For the text-containing cell, return its midpoint in [X, Y] coordinate format. 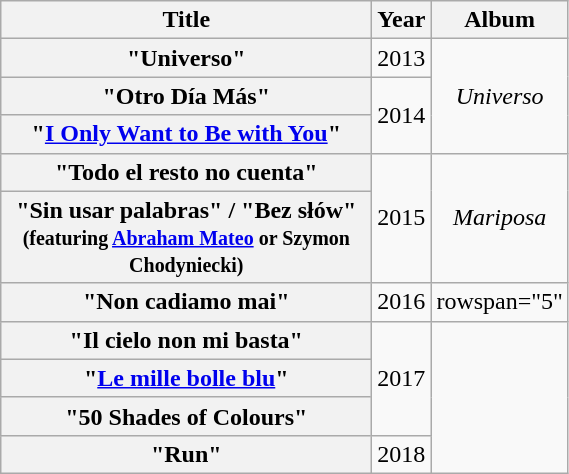
2017 [402, 378]
rowspan="5" [500, 302]
2014 [402, 115]
"Le mille bolle blu" [186, 378]
2018 [402, 454]
"Non cadiamo mai" [186, 302]
Universo [500, 96]
"Todo el resto no cuenta" [186, 172]
Year [402, 20]
"Run" [186, 454]
2013 [402, 58]
"Sin usar palabras" / "Bez słów" (featuring Abraham Mateo or Szymon Chodyniecki) [186, 237]
"Otro Día Más" [186, 96]
Title [186, 20]
2016 [402, 302]
"Il cielo non mi basta" [186, 340]
"50 Shades of Colours" [186, 416]
Album [500, 20]
"I Only Want to Be with You" [186, 134]
2015 [402, 218]
"Universo" [186, 58]
Mariposa [500, 218]
